Provide the [x, y] coordinate of the cell's center where the given text is located.  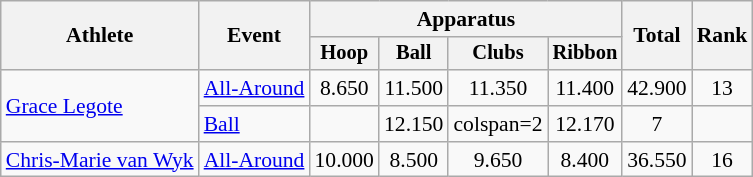
colspan=2 [498, 124]
Grace Legote [100, 106]
Athlete [100, 36]
11.400 [586, 88]
Apparatus [466, 19]
8.650 [344, 88]
Ribbon [586, 54]
Total [656, 36]
13 [722, 88]
11.350 [498, 88]
42.900 [656, 88]
11.500 [414, 88]
Event [254, 36]
7 [656, 124]
All-Around [254, 88]
12.170 [586, 124]
Hoop [344, 54]
Rank [722, 36]
Clubs [498, 54]
12.150 [414, 124]
